Extract the (X, Y) coordinate from the center of the cell holding the provided text.  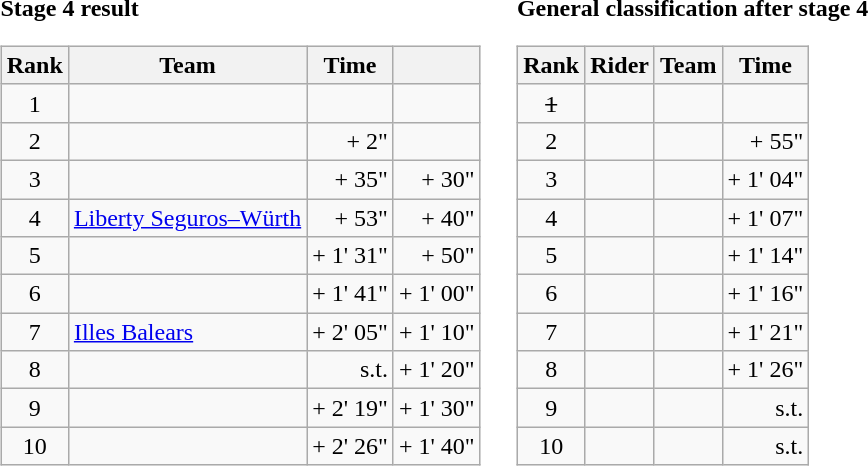
+ 2' 05" (350, 332)
+ 40" (436, 217)
+ 1' 21" (766, 332)
+ 1' 14" (766, 256)
+ 1' 41" (350, 294)
+ 1' 20" (436, 370)
+ 1' 00" (436, 294)
Illes Balears (187, 332)
Liberty Seguros–Würth (187, 217)
+ 1' 07" (766, 217)
+ 1' 10" (436, 332)
+ 35" (350, 179)
+ 1' 26" (766, 370)
+ 2' 19" (350, 408)
+ 1' 31" (350, 256)
+ 53" (350, 217)
+ 2' 26" (350, 446)
+ 30" (436, 179)
+ 1' 40" (436, 446)
+ 1' 16" (766, 294)
+ 2" (350, 141)
+ 1' 30" (436, 408)
+ 55" (766, 141)
+ 1' 04" (766, 179)
+ 50" (436, 256)
Rider (620, 65)
